Provide the [X, Y] coordinate of the cell's center where the given text is located.  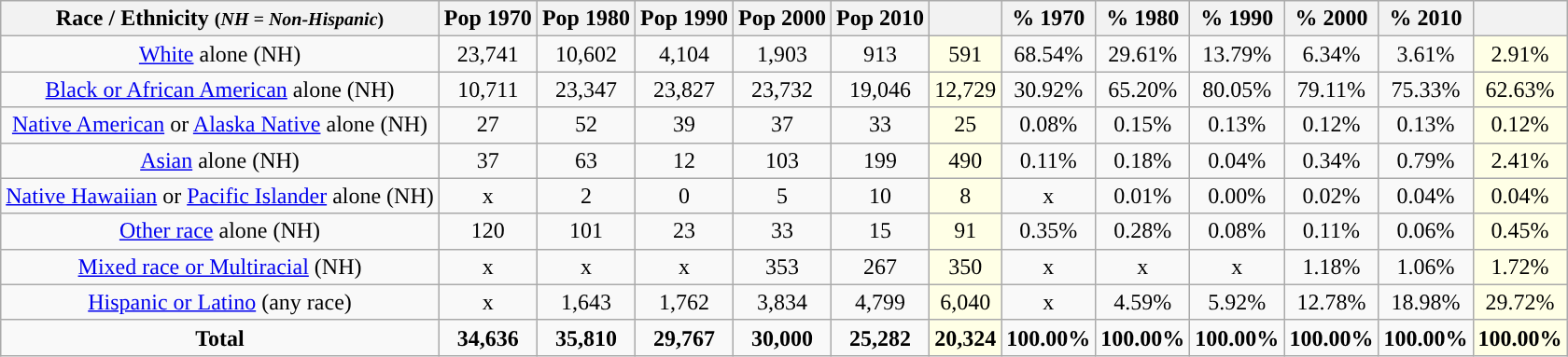
Pop 1970 [487, 19]
591 [965, 54]
Pop 1990 [683, 19]
4,799 [881, 302]
10,602 [586, 54]
2.41% [1519, 160]
30.92% [1049, 89]
% 2010 [1426, 19]
2 [586, 196]
8 [965, 196]
29.61% [1142, 54]
3.61% [1426, 54]
23,732 [782, 89]
34,636 [487, 337]
0.79% [1426, 160]
Hispanic or Latino (any race) [220, 302]
267 [881, 267]
Asian alone (NH) [220, 160]
% 1990 [1238, 19]
Black or African American alone (NH) [220, 89]
913 [881, 54]
0.01% [1142, 196]
5 [782, 196]
23,347 [586, 89]
18.98% [1426, 302]
1.18% [1331, 267]
0.18% [1142, 160]
% 1980 [1142, 19]
0.45% [1519, 231]
Native Hawaiian or Pacific Islander alone (NH) [220, 196]
Pop 2010 [881, 19]
25,282 [881, 337]
15 [881, 231]
30,000 [782, 337]
Race / Ethnicity (NH = Non-Hispanic) [220, 19]
490 [965, 160]
0.28% [1142, 231]
353 [782, 267]
4.59% [1142, 302]
6.34% [1331, 54]
65.20% [1142, 89]
75.33% [1426, 89]
62.63% [1519, 89]
20,324 [965, 337]
350 [965, 267]
52 [586, 125]
0.35% [1049, 231]
Native American or Alaska Native alone (NH) [220, 125]
1.72% [1519, 267]
Mixed race or Multiracial (NH) [220, 267]
Other race alone (NH) [220, 231]
12 [683, 160]
Pop 2000 [782, 19]
% 1970 [1049, 19]
4,104 [683, 54]
1,762 [683, 302]
68.54% [1049, 54]
19,046 [881, 89]
199 [881, 160]
101 [586, 231]
12,729 [965, 89]
23 [683, 231]
80.05% [1238, 89]
1.06% [1426, 267]
91 [965, 231]
1,643 [586, 302]
3,834 [782, 302]
13.79% [1238, 54]
35,810 [586, 337]
6,040 [965, 302]
1,903 [782, 54]
29.72% [1519, 302]
29,767 [683, 337]
25 [965, 125]
2.91% [1519, 54]
10 [881, 196]
0 [683, 196]
12.78% [1331, 302]
10,711 [487, 89]
23,827 [683, 89]
Pop 1980 [586, 19]
% 2000 [1331, 19]
Total [220, 337]
0.02% [1331, 196]
39 [683, 125]
103 [782, 160]
79.11% [1331, 89]
23,741 [487, 54]
White alone (NH) [220, 54]
0.06% [1426, 231]
63 [586, 160]
0.15% [1142, 125]
27 [487, 125]
0.00% [1238, 196]
120 [487, 231]
0.34% [1331, 160]
5.92% [1238, 302]
